Extract the (X, Y) coordinate from the center of the cell holding the provided text.  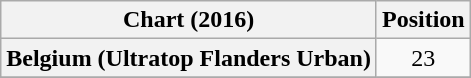
Position (423, 20)
23 (423, 58)
Belgium (Ultratop Flanders Urban) (189, 58)
Chart (2016) (189, 20)
